Capture the cell that displays the provided text and extract its (x, y) central coordinate. 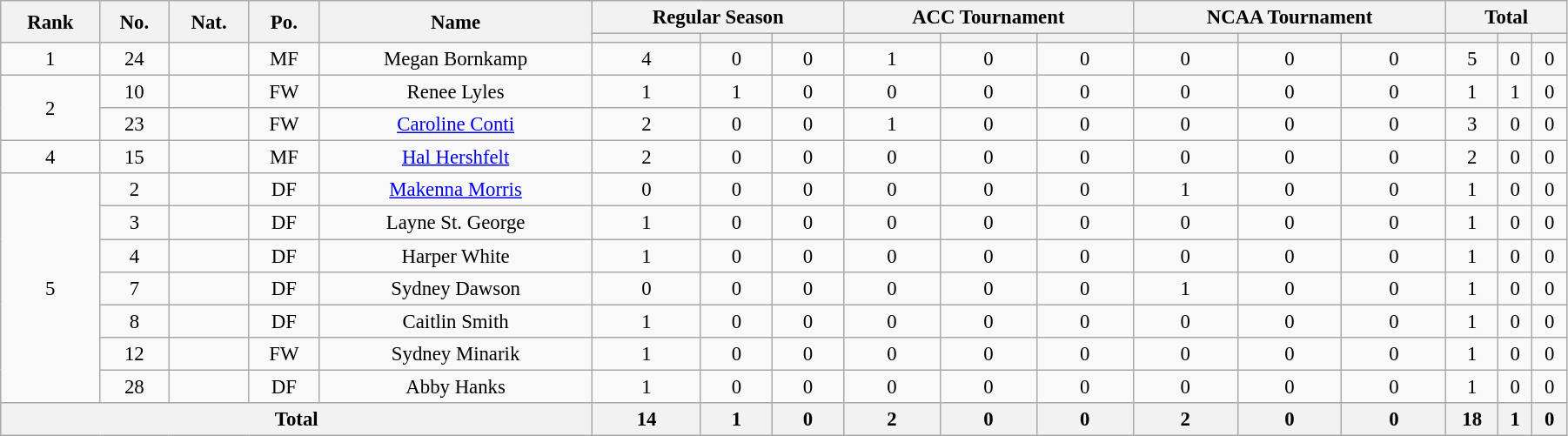
24 (134, 59)
Abby Hanks (455, 386)
Name (455, 22)
Sydney Dawson (455, 288)
12 (134, 353)
18 (1472, 419)
Regular Season (719, 17)
NCAA Tournament (1290, 17)
Sydney Minarik (455, 353)
8 (134, 321)
Renee Lyles (455, 92)
7 (134, 288)
Caitlin Smith (455, 321)
ACC Tournament (988, 17)
Po. (284, 22)
Nat. (209, 22)
Caroline Conti (455, 124)
14 (647, 419)
Makenna Morris (455, 191)
28 (134, 386)
15 (134, 158)
Rank (50, 22)
23 (134, 124)
Megan Bornkamp (455, 59)
Layne St. George (455, 223)
10 (134, 92)
Hal Hershfelt (455, 158)
Harper White (455, 256)
No. (134, 22)
